Find where the given text appears and provide that cell's center as [X, Y] coordinate. 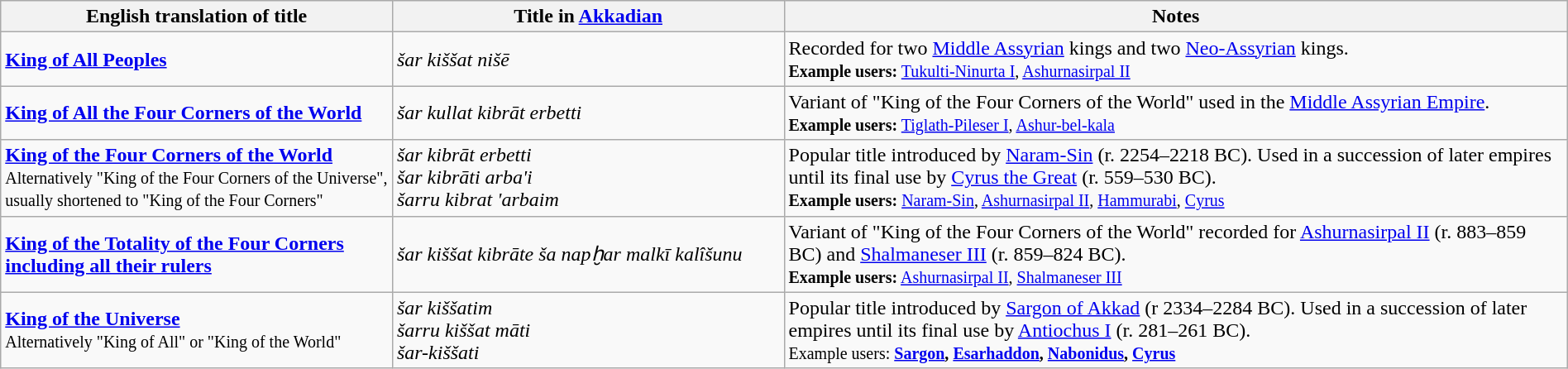
šar kiššat kibrāte ša napḫar malkī kalîšunu [588, 254]
Variant of "King of the Four Corners of the World" used in the Middle Assyrian Empire.Example users: Tiglath-Pileser I, Ashur-bel-kala [1176, 113]
Recorded for two Middle Assyrian kings and two Neo-Assyrian kings.Example users: Tukulti-Ninurta I, Ashurnasirpal II [1176, 60]
šar kibrāt erbettišar kibrāti arba'išarru kibrat 'arbaim [588, 178]
šar kiššat nišē [588, 60]
Title in Akkadian [588, 17]
šar kullat kibrāt erbetti [588, 113]
King of All the Four Corners of the World [197, 113]
King of the UniverseAlternatively "King of All" or "King of the World" [197, 330]
King of the Totality of the Four Corners including all their rulers [197, 254]
King of All Peoples [197, 60]
šar kiššatimšarru kiššat mātišar-kiššati [588, 330]
King of the Four Corners of the WorldAlternatively "King of the Four Corners of the Universe", usually shortened to "King of the Four Corners" [197, 178]
English translation of title [197, 17]
Notes [1176, 17]
